Find where the given text appears and provide that cell's center as [x, y] coordinate. 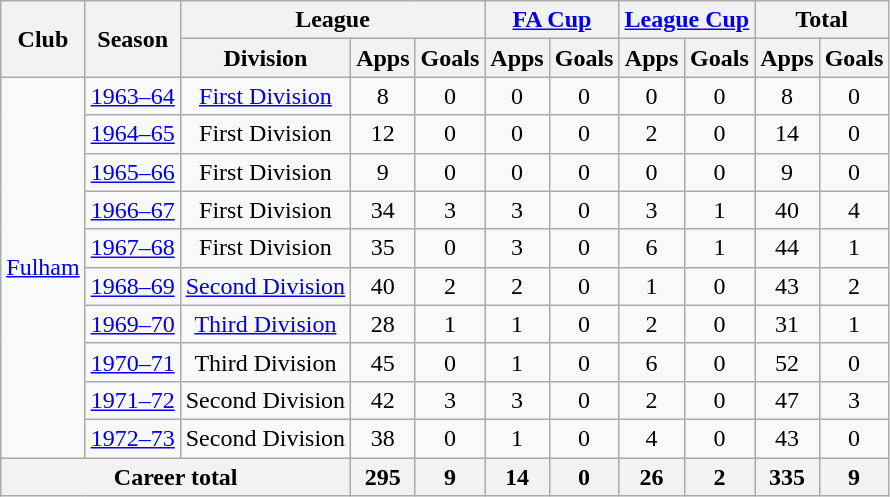
335 [787, 477]
42 [383, 400]
1971–72 [132, 400]
1965–66 [132, 172]
1966–67 [132, 210]
295 [383, 477]
47 [787, 400]
1964–65 [132, 134]
28 [383, 324]
44 [787, 248]
26 [652, 477]
League Cup [687, 20]
Fulham [43, 268]
Division [265, 58]
45 [383, 362]
Club [43, 39]
1972–73 [132, 438]
Total [822, 20]
1969–70 [132, 324]
31 [787, 324]
Season [132, 39]
1967–68 [132, 248]
52 [787, 362]
1963–64 [132, 96]
Career total [176, 477]
35 [383, 248]
1970–71 [132, 362]
12 [383, 134]
34 [383, 210]
1968–69 [132, 286]
38 [383, 438]
FA Cup [552, 20]
League [332, 20]
